Scan for the cell matching the given text and deliver its [x, y] coordinate at center. 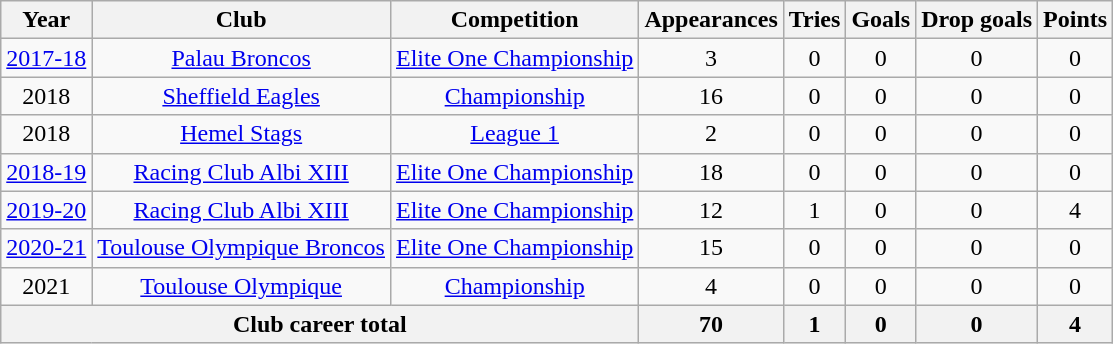
Year [46, 20]
Toulouse Olympique [242, 286]
Sheffield Eagles [242, 96]
70 [711, 324]
Points [1076, 20]
Drop goals [977, 20]
2021 [46, 286]
League 1 [514, 134]
Appearances [711, 20]
2 [711, 134]
Hemel Stags [242, 134]
3 [711, 58]
18 [711, 172]
2017-18 [46, 58]
12 [711, 210]
Club [242, 20]
Palau Broncos [242, 58]
Toulouse Olympique Broncos [242, 248]
Tries [814, 20]
Club career total [320, 324]
2020-21 [46, 248]
15 [711, 248]
Goals [881, 20]
2018-19 [46, 172]
Competition [514, 20]
2019-20 [46, 210]
16 [711, 96]
